Determine the (x, y) coordinate at the center of the cell enclosing the given text.  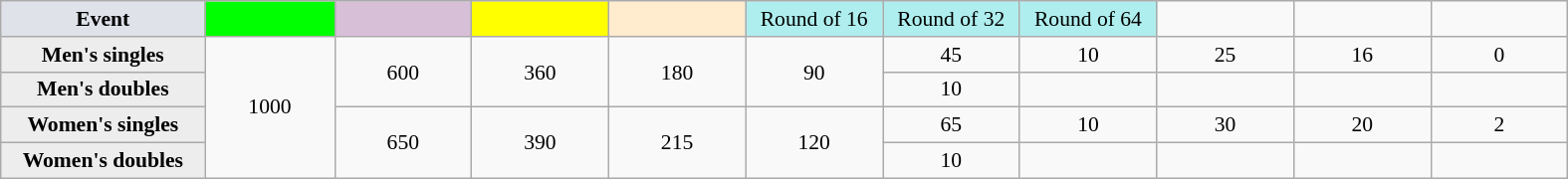
0 (1499, 55)
360 (541, 72)
Women's doubles (104, 161)
650 (403, 143)
Women's singles (104, 125)
Event (104, 19)
600 (403, 72)
65 (951, 125)
120 (814, 143)
215 (677, 143)
90 (814, 72)
Round of 32 (951, 19)
16 (1362, 55)
20 (1362, 125)
180 (677, 72)
Round of 16 (814, 19)
30 (1226, 125)
1000 (270, 107)
45 (951, 55)
390 (541, 143)
Round of 64 (1088, 19)
Men's doubles (104, 89)
Men's singles (104, 55)
2 (1499, 125)
25 (1226, 55)
